Output the (x, y) coordinate of the center of the cell containing the given text.  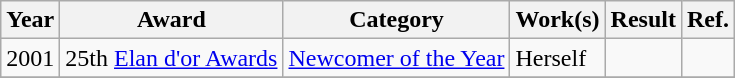
25th Elan d'or Awards (172, 58)
Result (643, 20)
Work(s) (558, 20)
Herself (558, 58)
Award (172, 20)
Newcomer of the Year (396, 58)
Year (30, 20)
Ref. (708, 20)
Category (396, 20)
2001 (30, 58)
